Locate the cell with the specified text and output its [X, Y] center coordinate. 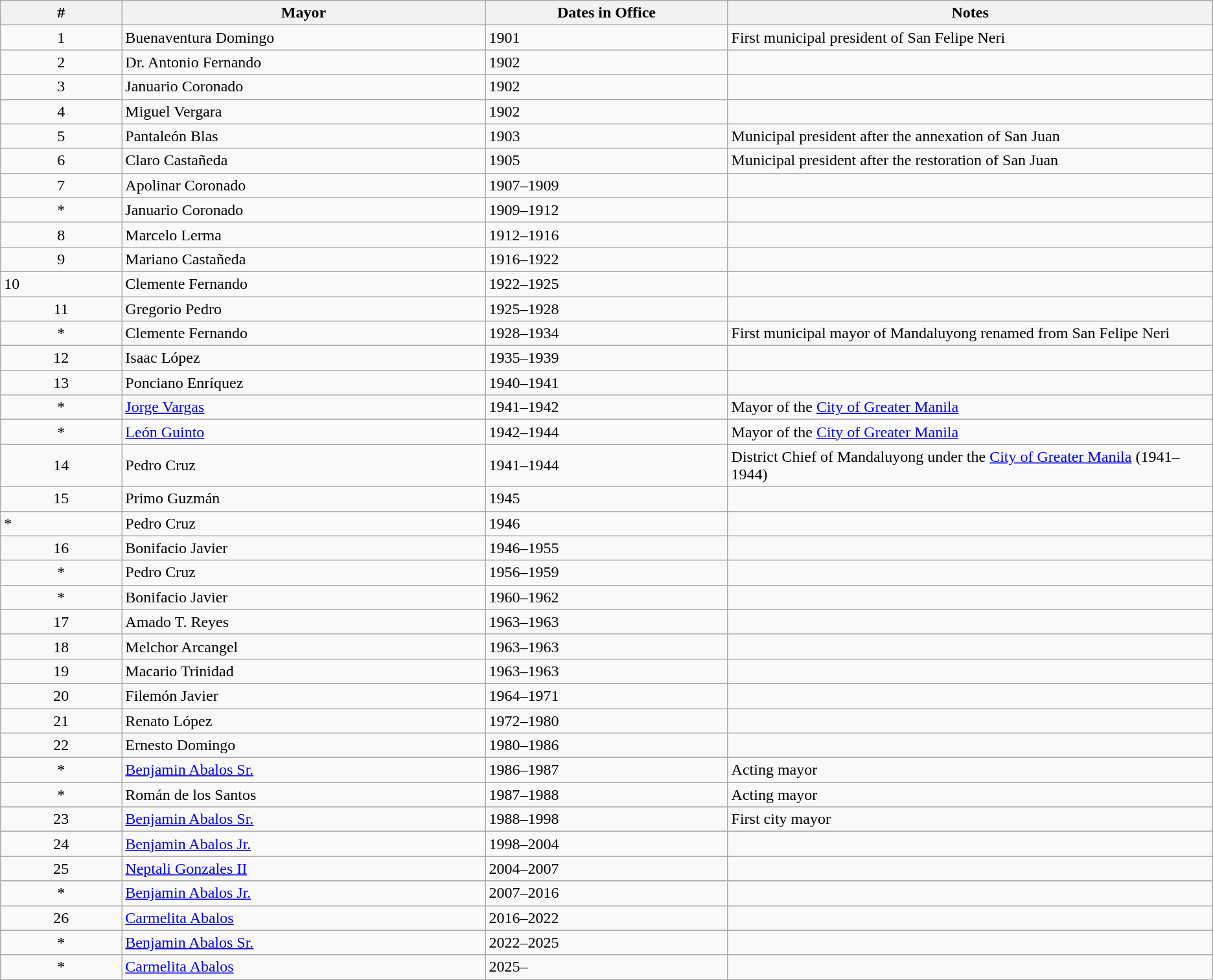
17 [61, 622]
Ernesto Domingo [303, 746]
24 [61, 844]
1980–1986 [606, 746]
Marcelo Lerma [303, 234]
1998–2004 [606, 844]
10 [61, 284]
20 [61, 696]
12 [61, 358]
Renato López [303, 721]
1946–1955 [606, 548]
Primo Guzmán [303, 499]
Buenaventura Domingo [303, 38]
1941–1942 [606, 407]
1964–1971 [606, 696]
1925–1928 [606, 309]
25 [61, 869]
5 [61, 136]
1986–1987 [606, 770]
4 [61, 111]
9 [61, 259]
1972–1980 [606, 721]
11 [61, 309]
1987–1988 [606, 795]
Mayor [303, 13]
Apolinar Coronado [303, 185]
District Chief of Mandaluyong under the City of Greater Manila (1941–1944) [970, 465]
1941–1944 [606, 465]
2025– [606, 967]
2007–2016 [606, 893]
1907–1909 [606, 185]
First city mayor [970, 819]
Isaac López [303, 358]
Macario Trinidad [303, 671]
Miguel Vergara [303, 111]
1942–1944 [606, 432]
1988–1998 [606, 819]
Pantaleón Blas [303, 136]
Municipal president after the annexation of San Juan [970, 136]
1912–1916 [606, 234]
13 [61, 383]
Jorge Vargas [303, 407]
Mariano Castañeda [303, 259]
1901 [606, 38]
14 [61, 465]
7 [61, 185]
1922–1925 [606, 284]
Dr. Antonio Fernando [303, 62]
22 [61, 746]
2 [61, 62]
Gregorio Pedro [303, 309]
Claro Castañeda [303, 161]
15 [61, 499]
26 [61, 918]
1903 [606, 136]
Notes [970, 13]
1916–1922 [606, 259]
6 [61, 161]
1956–1959 [606, 573]
Román de los Santos [303, 795]
Melchor Arcangel [303, 646]
23 [61, 819]
21 [61, 721]
2016–2022 [606, 918]
Amado T. Reyes [303, 622]
1945 [606, 499]
19 [61, 671]
1935–1939 [606, 358]
1940–1941 [606, 383]
1 [61, 38]
1928–1934 [606, 334]
León Guinto [303, 432]
Filemón Javier [303, 696]
First municipal mayor of Mandaluyong renamed from San Felipe Neri [970, 334]
16 [61, 548]
1905 [606, 161]
Ponciano Enríquez [303, 383]
First municipal president of San Felipe Neri [970, 38]
18 [61, 646]
Dates in Office [606, 13]
3 [61, 87]
8 [61, 234]
1909–1912 [606, 210]
# [61, 13]
2022–2025 [606, 942]
1960–1962 [606, 597]
1946 [606, 523]
Neptali Gonzales II [303, 869]
2004–2007 [606, 869]
Municipal president after the restoration of San Juan [970, 161]
